For the text-containing cell, return its midpoint in (x, y) coordinate format. 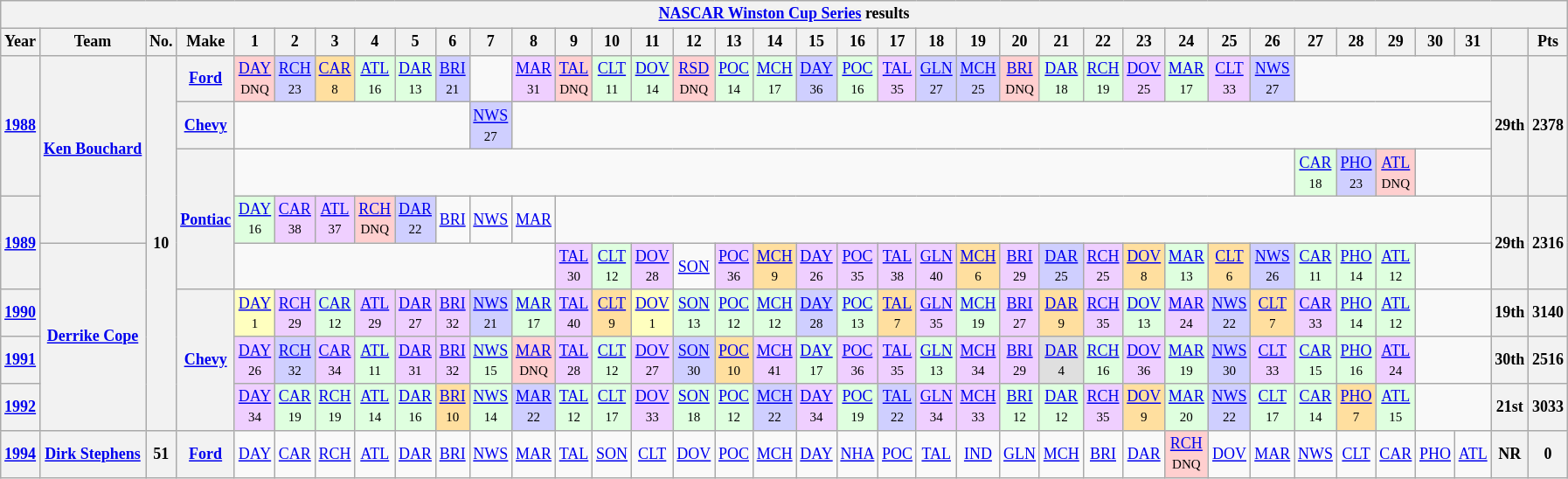
Team (93, 42)
29 (1396, 42)
GLN (1020, 454)
RCH16 (1103, 360)
DAR18 (1061, 79)
MCH19 (978, 313)
PHO7 (1356, 407)
6 (453, 42)
27 (1316, 42)
PHO (1435, 454)
17 (898, 42)
DOV1 (652, 313)
RCH25 (1103, 267)
13 (734, 42)
BRI12 (1020, 407)
DOV9 (1144, 407)
MAR31 (534, 79)
RCH29 (295, 313)
MAR19 (1187, 360)
CAR34 (335, 360)
23 (1144, 42)
DAR9 (1061, 313)
2378 (1549, 126)
Ken Bouchard (93, 149)
ATLDNQ (1396, 172)
0 (1549, 454)
ATL24 (1396, 360)
DAR22 (416, 219)
BRI10 (453, 407)
BRI27 (1020, 313)
ATL11 (375, 360)
TAL40 (573, 313)
MARDNQ (534, 360)
GLN27 (936, 79)
DOV36 (1144, 360)
MAR13 (1187, 267)
MCH41 (774, 360)
DAR12 (1061, 407)
CAR14 (1316, 407)
MCH25 (978, 79)
CAR19 (295, 407)
DAY17 (816, 360)
CAR15 (1316, 360)
NASCAR Winston Cup Series results (785, 14)
DAR13 (416, 79)
Pontiac (206, 219)
MAR20 (1187, 407)
1991 (21, 360)
9 (573, 42)
1992 (21, 407)
RCH (335, 454)
21 (1061, 42)
3033 (1549, 407)
15 (816, 42)
RCH23 (295, 79)
MCH33 (978, 407)
CAR38 (295, 219)
2316 (1549, 243)
DAY1 (254, 313)
TAL22 (898, 407)
NWS15 (491, 360)
Pts (1549, 42)
DOV13 (1144, 313)
5 (416, 42)
14 (774, 42)
POC19 (857, 407)
MCH12 (774, 313)
NR (1510, 454)
PHO16 (1356, 360)
GLN34 (936, 407)
Derrike Cope (93, 337)
GLN13 (936, 360)
12 (694, 42)
3140 (1549, 313)
CLT11 (612, 79)
CAR8 (335, 79)
ATL37 (335, 219)
NWS14 (491, 407)
POC10 (734, 360)
18 (936, 42)
DOV8 (1144, 267)
DAR16 (416, 407)
MCH22 (774, 407)
GLN40 (936, 267)
DOV14 (652, 79)
24 (1187, 42)
11 (652, 42)
DAY16 (254, 219)
POC35 (857, 267)
DAR25 (1061, 267)
DAY28 (816, 313)
POC13 (857, 313)
SON30 (694, 360)
20 (1020, 42)
26 (1273, 42)
CAR11 (1316, 267)
4 (375, 42)
MCH17 (774, 79)
PHO23 (1356, 172)
1989 (21, 243)
19 (978, 42)
22 (1103, 42)
DAR27 (416, 313)
TAL30 (573, 267)
TAL28 (573, 360)
8 (534, 42)
Make (206, 42)
GLN35 (936, 313)
DAYDNQ (254, 79)
2516 (1549, 360)
POC16 (857, 79)
CLT9 (612, 313)
DOV28 (652, 267)
MCH34 (978, 360)
MCH9 (774, 267)
1994 (21, 454)
51 (161, 454)
CLT6 (1229, 267)
DOV27 (652, 360)
1 (254, 42)
16 (857, 42)
1988 (21, 126)
NWS26 (1273, 267)
TALDNQ (573, 79)
Dirk Stephens (93, 454)
POC14 (734, 79)
RCH32 (295, 360)
CAR33 (1316, 313)
1990 (21, 313)
25 (1229, 42)
Year (21, 42)
RSDDNQ (694, 79)
IND (978, 454)
DAR31 (416, 360)
TAL38 (898, 267)
NHA (857, 454)
ATL29 (375, 313)
CAR18 (1316, 172)
31 (1473, 42)
DAR4 (1061, 360)
ATL15 (1396, 407)
CLT7 (1273, 313)
DOV25 (1144, 79)
BRI21 (453, 79)
ATL14 (375, 407)
TAL7 (898, 313)
MCH6 (978, 267)
SON18 (694, 407)
2 (295, 42)
7 (491, 42)
BRIDNQ (1020, 79)
19th (1510, 313)
No. (161, 42)
28 (1356, 42)
30 (1435, 42)
NWS21 (491, 313)
3 (335, 42)
30th (1510, 360)
21st (1510, 407)
NWS30 (1229, 360)
SON13 (694, 313)
ATL16 (375, 79)
MAR22 (534, 407)
CAR12 (335, 313)
DOV33 (652, 407)
MAR24 (1187, 313)
DAY36 (816, 79)
TAL12 (573, 407)
